Output the (x, y) coordinate of the center of the cell containing the given text.  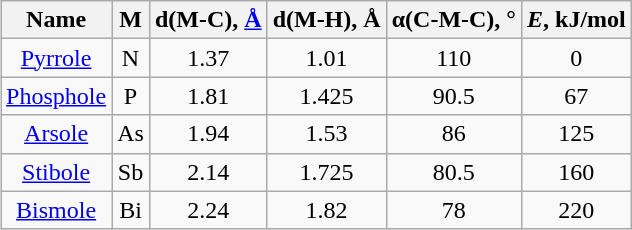
110 (454, 58)
1.425 (326, 96)
Arsole (56, 134)
As (131, 134)
Sb (131, 172)
80.5 (454, 172)
1.53 (326, 134)
P (131, 96)
d(M-C), Å (208, 20)
Stibole (56, 172)
0 (576, 58)
1.725 (326, 172)
1.81 (208, 96)
1.37 (208, 58)
d(M-H), Å (326, 20)
90.5 (454, 96)
67 (576, 96)
Pyrrole (56, 58)
1.94 (208, 134)
M (131, 20)
86 (454, 134)
E, kJ/mol (576, 20)
α(C-M-C), ° (454, 20)
Bi (131, 210)
160 (576, 172)
Phosphole (56, 96)
Bismole (56, 210)
N (131, 58)
Name (56, 20)
1.82 (326, 210)
2.14 (208, 172)
220 (576, 210)
2.24 (208, 210)
78 (454, 210)
1.01 (326, 58)
125 (576, 134)
